Extract the (X, Y) coordinate from the center of the cell holding the provided text.  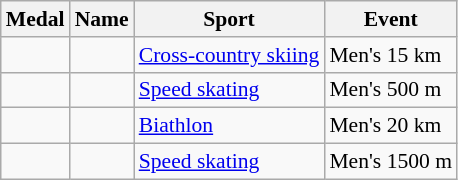
Sport (230, 19)
Men's 20 km (390, 126)
Biathlon (230, 126)
Men's 1500 m (390, 162)
Cross-country skiing (230, 55)
Men's 15 km (390, 55)
Medal (36, 19)
Name (102, 19)
Event (390, 19)
Men's 500 m (390, 90)
